Capture the cell that displays the provided text and extract its [X, Y] central coordinate. 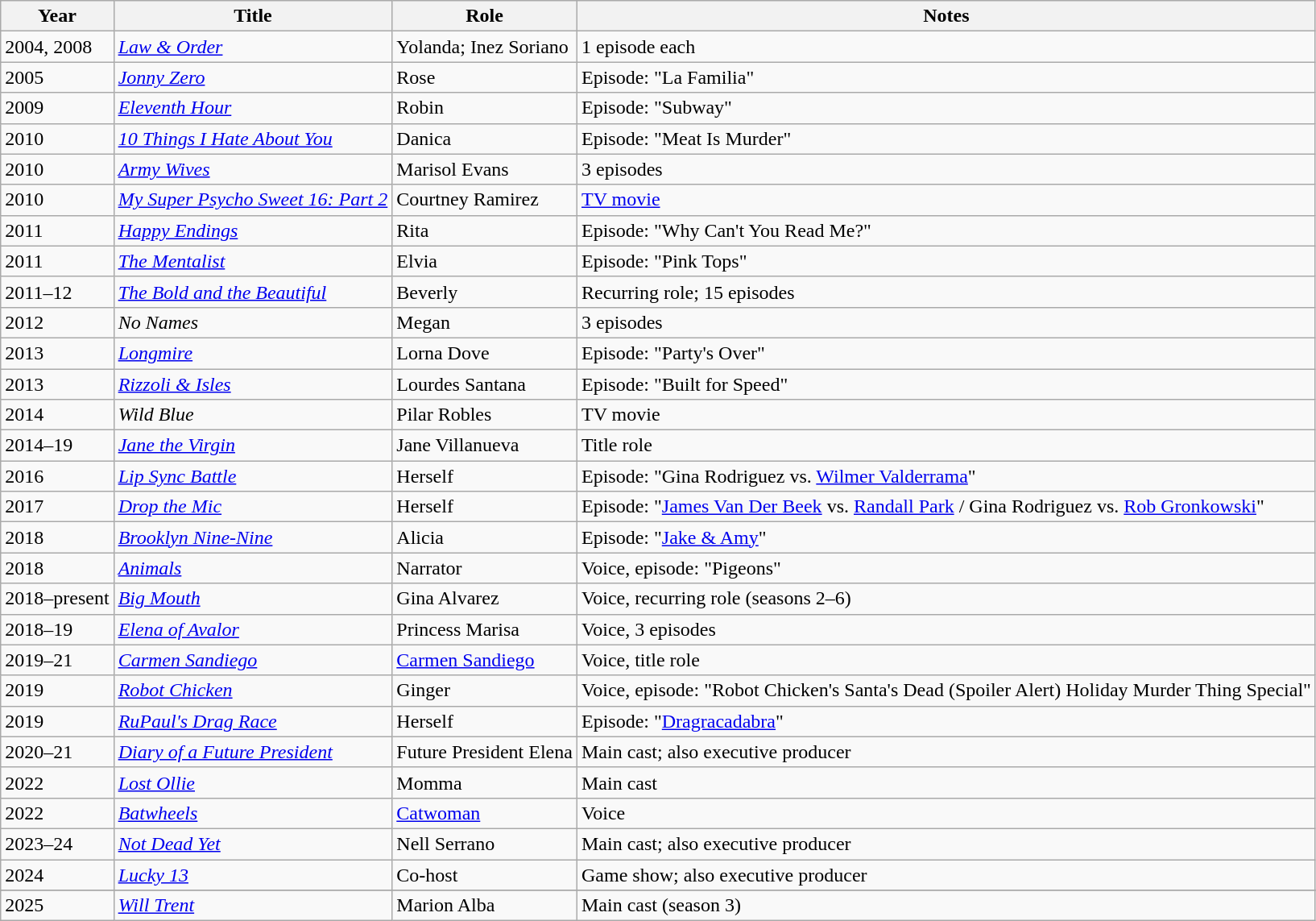
Will Trent [253, 906]
2023–24 [57, 844]
Main cast (season 3) [946, 906]
1 episode each [946, 47]
Episode: "Pink Tops" [946, 261]
Wild Blue [253, 415]
Notes [946, 16]
2024 [57, 874]
Voice, 3 episodes [946, 629]
Elvia [485, 261]
Jane the Virgin [253, 446]
Rita [485, 230]
Longmire [253, 353]
Nell Serrano [485, 844]
Narrator [485, 568]
Army Wives [253, 169]
Momma [485, 782]
Danica [485, 139]
Megan [485, 322]
Not Dead Yet [253, 844]
Episode: "Why Can't You Read Me?" [946, 230]
Lorna Dove [485, 353]
10 Things I Hate About You [253, 139]
Voice, title role [946, 660]
Co-host [485, 874]
Robin [485, 108]
Diary of a Future President [253, 752]
Lip Sync Battle [253, 476]
Title [253, 16]
Voice, episode: "Pigeons" [946, 568]
Batwheels [253, 813]
Episode: "Jake & Amy" [946, 537]
Jane Villanueva [485, 446]
2009 [57, 108]
Voice, recurring role (seasons 2–6) [946, 599]
Princess Marisa [485, 629]
Voice, episode: "Robot Chicken's Santa's Dead (Spoiler Alert) Holiday Murder Thing Special" [946, 691]
Pilar Robles [485, 415]
Episode: "Gina Rodriguez vs. Wilmer Valderrama" [946, 476]
Alicia [485, 537]
Episode: "Party's Over" [946, 353]
2018–19 [57, 629]
Big Mouth [253, 599]
Gina Alvarez [485, 599]
Lourdes Santana [485, 384]
2016 [57, 476]
2005 [57, 77]
Happy Endings [253, 230]
Robot Chicken [253, 691]
Game show; also executive producer [946, 874]
Title role [946, 446]
Law & Order [253, 47]
2012 [57, 322]
Drop the Mic [253, 507]
Marisol Evans [485, 169]
2019–21 [57, 660]
Main cast [946, 782]
Year [57, 16]
2011–12 [57, 292]
Voice [946, 813]
2004, 2008 [57, 47]
Episode: "Built for Speed" [946, 384]
Catwoman [485, 813]
Marion Alba [485, 906]
Ginger [485, 691]
2017 [57, 507]
2014 [57, 415]
Role [485, 16]
Lost Ollie [253, 782]
The Mentalist [253, 261]
The Bold and the Beautiful [253, 292]
My Super Psycho Sweet 16: Part 2 [253, 200]
Eleventh Hour [253, 108]
Episode: "La Familia" [946, 77]
No Names [253, 322]
Episode: "Subway" [946, 108]
Beverly [485, 292]
Recurring role; 15 episodes [946, 292]
Rizzoli & Isles [253, 384]
Elena of Avalor [253, 629]
Courtney Ramirez [485, 200]
Lucky 13 [253, 874]
2025 [57, 906]
2014–19 [57, 446]
Future President Elena [485, 752]
Jonny Zero [253, 77]
Rose [485, 77]
Episode: "Dragracadabra" [946, 721]
Animals [253, 568]
2018–present [57, 599]
Brooklyn Nine-Nine [253, 537]
Yolanda; Inez Soriano [485, 47]
RuPaul's Drag Race [253, 721]
Episode: "James Van Der Beek vs. Randall Park / Gina Rodriguez vs. Rob Gronkowski" [946, 507]
Episode: "Meat Is Murder" [946, 139]
2020–21 [57, 752]
